Determine the (X, Y) coordinate at the center of the cell enclosing the given text.  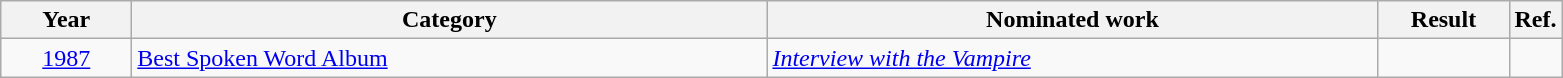
Best Spoken Word Album (450, 58)
Year (66, 20)
Interview with the Vampire (1072, 58)
Ref. (1536, 20)
Result (1444, 20)
1987 (66, 58)
Nominated work (1072, 20)
Category (450, 20)
